Pinpoint the cell where the given text exists, returning its [x, y] midpoint coordinate. 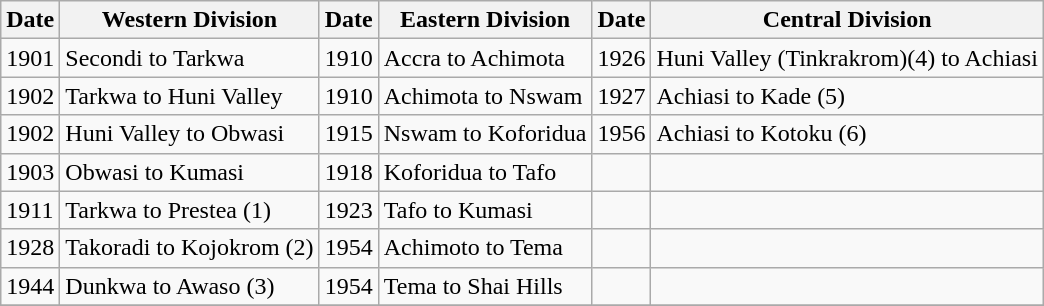
Central Division [847, 20]
Secondi to Tarkwa [190, 58]
1915 [348, 134]
1911 [30, 210]
Nswam to Koforidua [485, 134]
Tarkwa to Huni Valley [190, 96]
Dunkwa to Awaso (3) [190, 286]
1901 [30, 58]
Tarkwa to Prestea (1) [190, 210]
Huni Valley to Obwasi [190, 134]
Achimota to Nswam [485, 96]
Obwasi to Kumasi [190, 172]
1918 [348, 172]
Achiasi to Kotoku (6) [847, 134]
1928 [30, 248]
Achimoto to Tema [485, 248]
Takoradi to Kojokrom (2) [190, 248]
1927 [622, 96]
1903 [30, 172]
1926 [622, 58]
Huni Valley (Tinkrakrom)(4) to Achiasi [847, 58]
Achiasi to Kade (5) [847, 96]
1923 [348, 210]
1944 [30, 286]
Tema to Shai Hills [485, 286]
Accra to Achimota [485, 58]
1956 [622, 134]
Western Division [190, 20]
Tafo to Kumasi [485, 210]
Koforidua to Tafo [485, 172]
Eastern Division [485, 20]
